Determine the (x, y) coordinate at the center of the cell enclosing the given text.  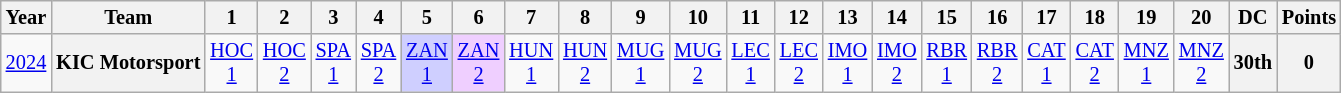
6 (479, 17)
5 (427, 17)
LEC2 (799, 63)
SPA2 (378, 63)
Team (128, 17)
MUG1 (640, 63)
HOC2 (284, 63)
LEC1 (750, 63)
2 (284, 17)
HUN1 (531, 63)
Points (1309, 17)
8 (585, 17)
CAT1 (1046, 63)
CAT2 (1095, 63)
15 (946, 17)
16 (997, 17)
30th (1253, 63)
3 (334, 17)
MNZ2 (1202, 63)
10 (698, 17)
13 (848, 17)
SPA1 (334, 63)
MNZ1 (1146, 63)
9 (640, 17)
14 (896, 17)
ZAN1 (427, 63)
HUN2 (585, 63)
7 (531, 17)
RBR1 (946, 63)
Year (26, 17)
12 (799, 17)
KIC Motorsport (128, 63)
11 (750, 17)
1 (232, 17)
4 (378, 17)
18 (1095, 17)
IMO1 (848, 63)
2024 (26, 63)
MUG2 (698, 63)
ZAN2 (479, 63)
IMO2 (896, 63)
19 (1146, 17)
DC (1253, 17)
HOC1 (232, 63)
0 (1309, 63)
20 (1202, 17)
RBR2 (997, 63)
17 (1046, 17)
